Find where the given text appears and provide that cell's center as [x, y] coordinate. 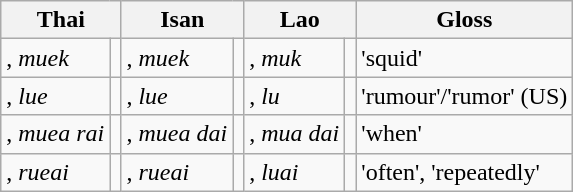
'rumour'/'rumor' (US) [464, 96]
'squid' [464, 58]
, muea dai [177, 134]
, muea rai [56, 134]
, muk [294, 58]
Thai [61, 20]
, mua dai [294, 134]
, lu [294, 96]
'often', 'repeatedly' [464, 172]
'when' [464, 134]
Isan [182, 20]
, luai [294, 172]
Gloss [464, 20]
Lao [300, 20]
